Provide the [X, Y] coordinate of the cell's center where the given text is located.  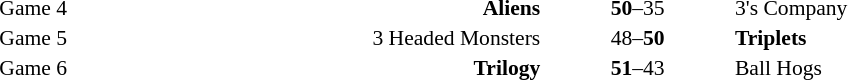
48–50 [638, 38]
3 Headed Monsters [306, 38]
